Identify which cell holds the provided text, then report its (X, Y) central coordinate. 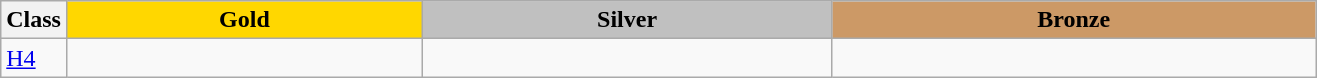
Bronze (1074, 20)
Class (34, 20)
Silver (626, 20)
H4 (34, 58)
Gold (244, 20)
